Return (X, Y) of the center of cell containing provided text 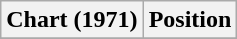
Chart (1971) (72, 20)
Position (190, 20)
